Determine the (x, y) coordinate at the center of the cell enclosing the given text.  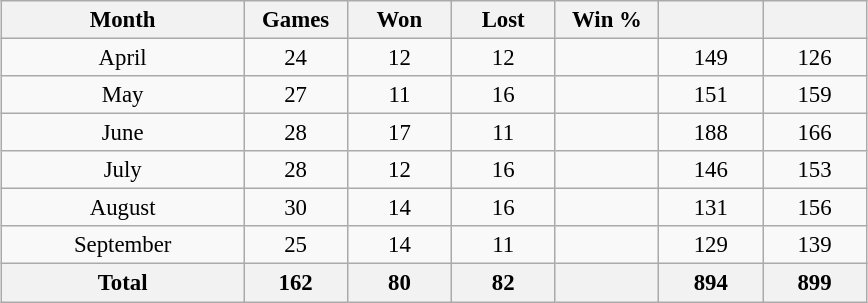
Total (123, 283)
139 (815, 245)
156 (815, 208)
July (123, 170)
Lost (503, 20)
162 (296, 283)
May (123, 95)
131 (711, 208)
Win % (607, 20)
27 (296, 95)
146 (711, 170)
April (123, 57)
188 (711, 133)
153 (815, 170)
September (123, 245)
151 (711, 95)
159 (815, 95)
166 (815, 133)
894 (711, 283)
30 (296, 208)
August (123, 208)
17 (399, 133)
149 (711, 57)
129 (711, 245)
24 (296, 57)
126 (815, 57)
899 (815, 283)
80 (399, 283)
June (123, 133)
25 (296, 245)
Won (399, 20)
Month (123, 20)
Games (296, 20)
82 (503, 283)
